Detect which cell encompasses the target text, then output its [X, Y] center coordinate. 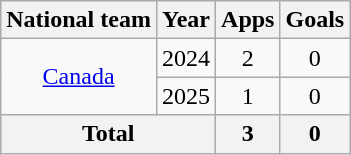
Canada [79, 77]
Total [108, 134]
Year [186, 20]
Apps [248, 20]
2025 [186, 96]
3 [248, 134]
2024 [186, 58]
2 [248, 58]
National team [79, 20]
Goals [315, 20]
1 [248, 96]
